From the cell containing the given text, extract its center point as (x, y) coordinate. 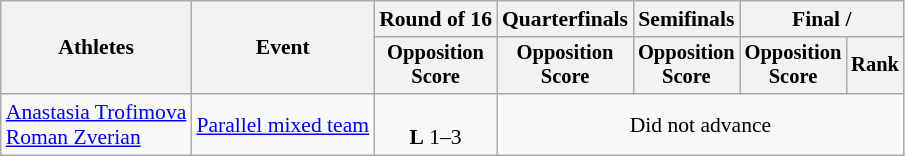
Athletes (96, 48)
Parallel mixed team (282, 124)
Event (282, 48)
Semifinals (686, 19)
Final / (822, 19)
Anastasia TrofimovaRoman Zverian (96, 124)
Rank (875, 66)
Quarterfinals (565, 19)
Did not advance (700, 124)
L 1–3 (436, 124)
Round of 16 (436, 19)
